Locate the cell with the specified text and output its (X, Y) center coordinate. 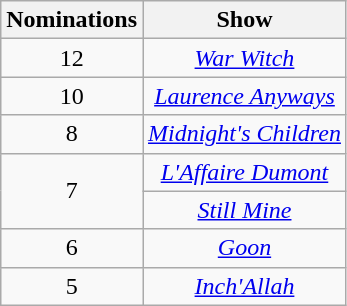
5 (72, 286)
10 (72, 96)
7 (72, 191)
Goon (244, 248)
War Witch (244, 58)
8 (72, 134)
12 (72, 58)
Inch'Allah (244, 286)
6 (72, 248)
Show (244, 20)
Still Mine (244, 210)
Nominations (72, 20)
Midnight's Children (244, 134)
L'Affaire Dumont (244, 172)
Laurence Anyways (244, 96)
